Return the [X, Y] coordinate for the center point of the cell that contains the specified text.  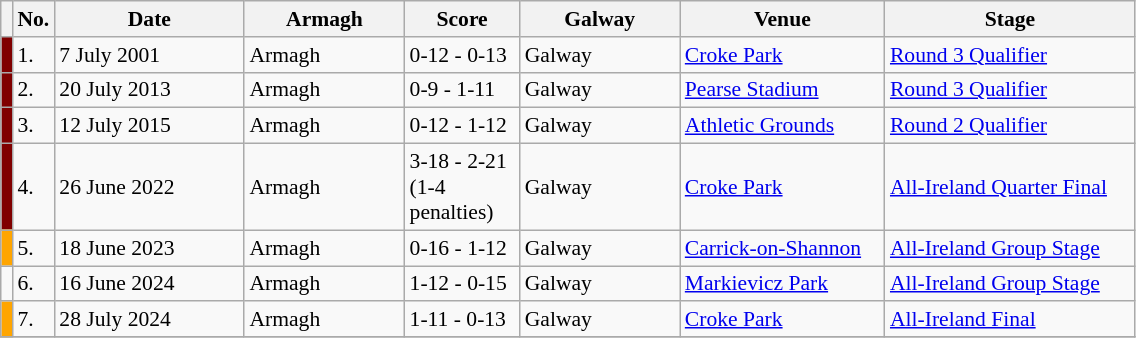
0-12 - 1-12 [462, 126]
20 July 2013 [149, 90]
Venue [782, 19]
Date [149, 19]
Markievicz Park [782, 284]
Pearse Stadium [782, 90]
Athletic Grounds [782, 126]
1. [33, 55]
7. [33, 320]
5. [33, 248]
28 July 2024 [149, 320]
Round 2 Qualifier [1010, 126]
0-12 - 0-13 [462, 55]
18 June 2023 [149, 248]
6. [33, 284]
7 July 2001 [149, 55]
Stage [1010, 19]
0-9 - 1-11 [462, 90]
3. [33, 126]
16 June 2024 [149, 284]
4. [33, 188]
1-12 - 0-15 [462, 284]
1-11 - 0-13 [462, 320]
12 July 2015 [149, 126]
Carrick-on-Shannon [782, 248]
3-18 - 2-21 (1-4 penalties) [462, 188]
26 June 2022 [149, 188]
All-Ireland Quarter Final [1010, 188]
All-Ireland Final [1010, 320]
No. [33, 19]
2. [33, 90]
Score [462, 19]
0-16 - 1-12 [462, 248]
